Pinpoint the cell where the given text exists, returning its (X, Y) midpoint coordinate. 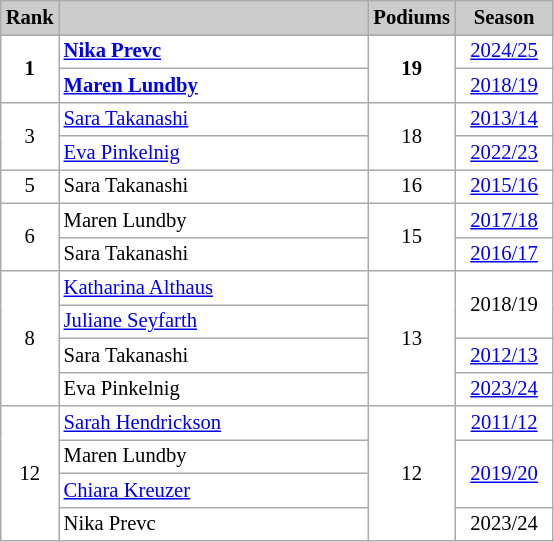
2024/25 (504, 51)
2015/16 (504, 186)
15 (412, 237)
1 (30, 68)
Katharina Althaus (214, 287)
16 (412, 186)
6 (30, 237)
3 (30, 136)
8 (30, 338)
2011/12 (504, 423)
2017/18 (504, 220)
5 (30, 186)
13 (412, 338)
2016/17 (504, 254)
2022/23 (504, 153)
Podiums (412, 17)
Sarah Hendrickson (214, 423)
Chiara Kreuzer (214, 490)
Season (504, 17)
Rank (30, 17)
2019/20 (504, 473)
2013/14 (504, 119)
Juliane Seyfarth (214, 321)
19 (412, 68)
2012/13 (504, 355)
18 (412, 136)
